From the cell containing the given text, extract its center point as (X, Y) coordinate. 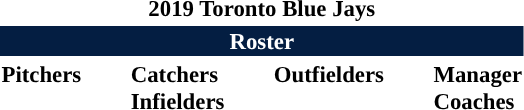
Roster (262, 41)
